Capture the cell that displays the provided text and extract its (x, y) central coordinate. 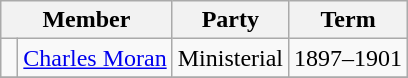
Term (348, 20)
Charles Moran (95, 58)
1897–1901 (348, 58)
Ministerial (230, 58)
Member (86, 20)
Party (230, 20)
